Find where the given text appears and provide that cell's center as [x, y] coordinate. 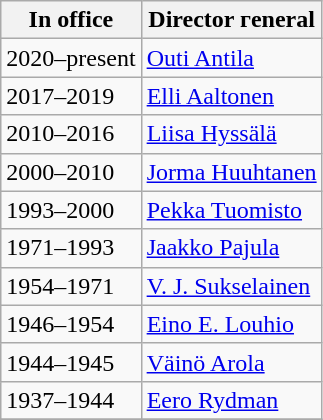
1937–1944 [71, 400]
Elli Aaltonen [232, 96]
Eero Rydman [232, 400]
Eino E. Louhio [232, 324]
Väinö Arola [232, 362]
Outi Antila [232, 58]
Liisa Hyssälä [232, 134]
2017–2019 [71, 96]
Jaakko Pajula [232, 248]
2010–2016 [71, 134]
1971–1993 [71, 248]
2020–present [71, 58]
1944–1945 [71, 362]
In оffice [71, 20]
Director гeneral [232, 20]
1993–2000 [71, 210]
Pekka Tuomisto [232, 210]
1946–1954 [71, 324]
1954–1971 [71, 286]
V. J. Sukselainen [232, 286]
Jorma Huuhtanen [232, 172]
2000–2010 [71, 172]
